Output the [X, Y] coordinate of the center of the cell containing the given text.  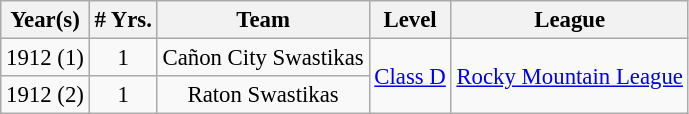
Cañon City Swastikas [263, 58]
# Yrs. [123, 20]
Team [263, 20]
1912 (1) [45, 58]
1912 (2) [45, 95]
Class D [410, 76]
Rocky Mountain League [570, 76]
Year(s) [45, 20]
League [570, 20]
Raton Swastikas [263, 95]
Level [410, 20]
